Identify which cell holds the provided text, then report its [x, y] central coordinate. 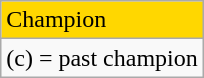
(c) = past champion [102, 58]
Champion [102, 20]
